Determine the [X, Y] coordinate at the center of the cell enclosing the given text.  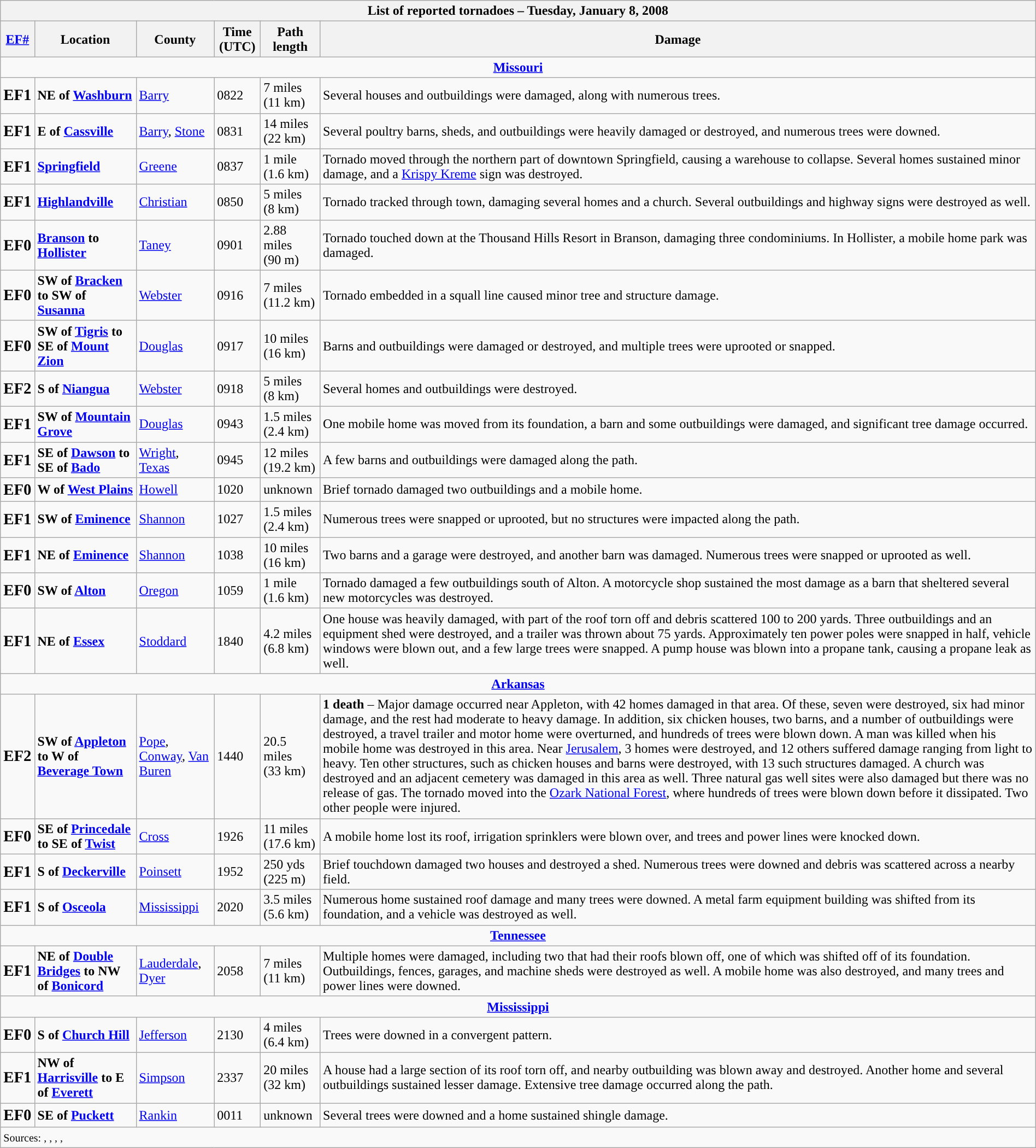
2058 [237, 971]
Missouri [518, 67]
Poinsett [175, 871]
10 miles (16 km) [291, 345]
Jefferson [175, 1034]
1440 [237, 757]
20 miles (32 km) [291, 1077]
List of reported tornadoes – Tuesday, January 8, 2008 [518, 11]
S of Niangua [85, 388]
2130 [237, 1034]
SW of Tigris to SE of Mount Zion [85, 345]
Rankin [175, 1115]
Several poultry barns, sheds, and outbuildings were heavily damaged or destroyed, and numerous trees were downed. [678, 131]
Several houses and outbuildings were damaged, along with numerous trees. [678, 95]
EF# [17, 39]
Highlandville [85, 202]
Wright, Texas [175, 459]
0918 [237, 388]
1038 [237, 555]
Oregon [175, 590]
Tornado touched down at the Thousand Hills Resort in Branson, damaging three condominiums. In Hollister, a mobile home park was damaged. [678, 245]
NE of Double Bridges to NW of Bonicord [85, 971]
1840 [237, 641]
SW of Mountain Grove [85, 424]
Numerous trees were snapped or uprooted, but no structures were impacted along the path. [678, 519]
0917 [237, 345]
Barns and outbuildings were damaged or destroyed, and multiple trees were uprooted or snapped. [678, 345]
A mobile home lost its roof, irrigation sprinklers were blown over, and trees and power lines were knocked down. [678, 836]
SE of Princedale to SE of Twist [85, 836]
10 miles(16 km) [291, 555]
0945 [237, 459]
0916 [237, 295]
1 mile (1.6 km) [291, 166]
Brief tornado damaged two outbuildings and a mobile home. [678, 490]
One mobile home was moved from its foundation, a barn and some outbuildings were damaged, and significant tree damage occurred. [678, 424]
Brief touchdown damaged two houses and destroyed a shed. Numerous trees were downed and debris was scattered across a nearby field. [678, 871]
11 miles (17.6 km) [291, 836]
W of West Plains [85, 490]
Location [85, 39]
20.5 miles(33 km) [291, 757]
S of Deckerville [85, 871]
S of Osceola [85, 907]
0901 [237, 245]
0943 [237, 424]
Stoddard [175, 641]
Tornado tracked through town, damaging several homes and a church. Several outbuildings and highway signs were destroyed as well. [678, 202]
Tennessee [518, 935]
250 yds(225 m) [291, 871]
E of Cassville [85, 131]
Simpson [175, 1077]
Two barns and a garage were destroyed, and another barn was damaged. Numerous trees were snapped or uprooted as well. [678, 555]
NE of Essex [85, 641]
4.2 miles(6.8 km) [291, 641]
0011 [237, 1115]
0837 [237, 166]
2337 [237, 1077]
1952 [237, 871]
Time (UTC) [237, 39]
1027 [237, 519]
Tornado embedded in a squall line caused minor tree and structure damage. [678, 295]
SW of Eminence [85, 519]
Greene [175, 166]
NE of Eminence [85, 555]
Trees were downed in a convergent pattern. [678, 1034]
County [175, 39]
Damage [678, 39]
NE of Washburn [85, 95]
SW of Bracken to SW of Susanna [85, 295]
4 miles (6.4 km) [291, 1034]
NW of Harrisville to E of Everett [85, 1077]
Branson to Hollister [85, 245]
Arkansas [518, 684]
0850 [237, 202]
2020 [237, 907]
12 miles(19.2 km) [291, 459]
SW of Alton [85, 590]
Cross [175, 836]
2.88 miles(90 m) [291, 245]
Howell [175, 490]
14 miles(22 km) [291, 131]
Path length [291, 39]
1020 [237, 490]
Barry [175, 95]
S of Church Hill [85, 1034]
Springfield [85, 166]
Taney [175, 245]
SE of Puckett [85, 1115]
A few barns and outbuildings were damaged along the path. [678, 459]
0831 [237, 131]
SW of Appleton to W of Beverage Town [85, 757]
Pope, Conway, Van Buren [175, 757]
0822 [237, 95]
SE of Dawson to SE of Bado [85, 459]
3.5 miles(5.6 km) [291, 907]
Lauderdale, Dyer [175, 971]
Christian [175, 202]
1 mile(1.6 km) [291, 590]
1059 [237, 590]
1926 [237, 836]
Several trees were downed and a home sustained shingle damage. [678, 1115]
Several homes and outbuildings were destroyed. [678, 388]
7 miles (11.2 km) [291, 295]
Barry, Stone [175, 131]
Sources: , , , , [518, 1138]
